Output the [x, y] coordinate of the center of the cell containing the given text.  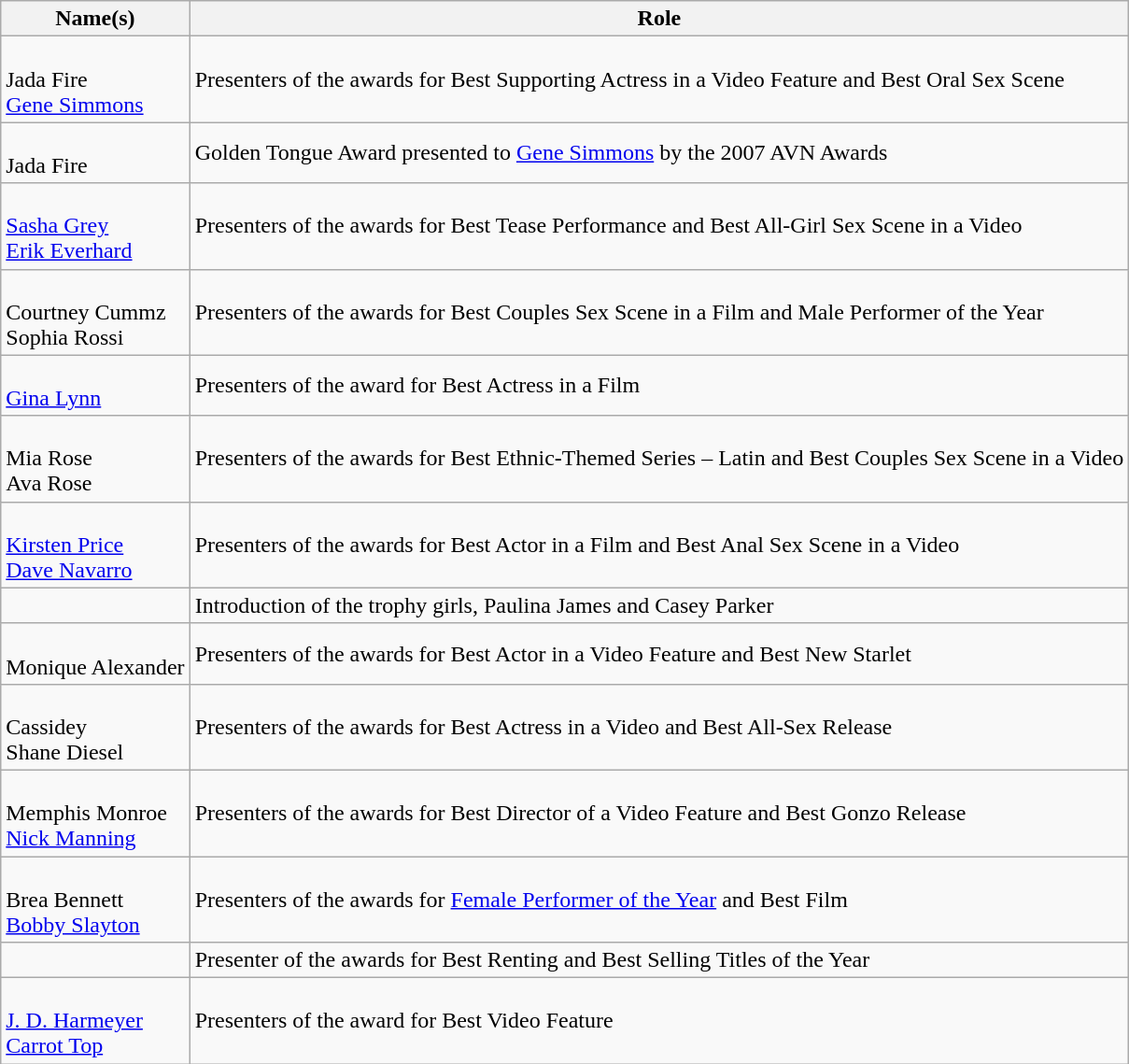
Presenters of the awards for Best Supporting Actress in a Video Feature and Best Oral Sex Scene [659, 79]
Presenters of the award for Best Video Feature [659, 1021]
Courtney CummzSophia Rossi [95, 312]
Mia RoseAva Rose [95, 459]
Introduction of the trophy girls, Paulina James and Casey Parker [659, 605]
CassideyShane Diesel [95, 727]
Presenters of the awards for Best Couples Sex Scene in a Film and Male Performer of the Year [659, 312]
Presenters of the awards for Female Performer of the Year and Best Film [659, 899]
Jada FireGene Simmons [95, 79]
Role [659, 19]
Presenter of the awards for Best Renting and Best Selling Titles of the Year [659, 960]
Presenters of the awards for Best Director of a Video Feature and Best Gonzo Release [659, 813]
Presenters of the awards for Best Actor in a Video Feature and Best New Starlet [659, 654]
Gina Lynn [95, 385]
Golden Tongue Award presented to Gene Simmons by the 2007 AVN Awards [659, 153]
Monique Alexander [95, 654]
Presenters of the awards for Best Tease Performance and Best All-Girl Sex Scene in a Video [659, 226]
Jada Fire [95, 153]
Presenters of the award for Best Actress in a Film [659, 385]
Name(s) [95, 19]
Brea BennettBobby Slayton [95, 899]
Kirsten PriceDave Navarro [95, 545]
Presenters of the awards for Best Ethnic-Themed Series – Latin and Best Couples Sex Scene in a Video [659, 459]
Presenters of the awards for Best Actor in a Film and Best Anal Sex Scene in a Video [659, 545]
Sasha GreyErik Everhard [95, 226]
Memphis MonroeNick Manning [95, 813]
Presenters of the awards for Best Actress in a Video and Best All-Sex Release [659, 727]
J. D. HarmeyerCarrot Top [95, 1021]
